Provide the (x, y) coordinate of the cell's center where the given text is located.  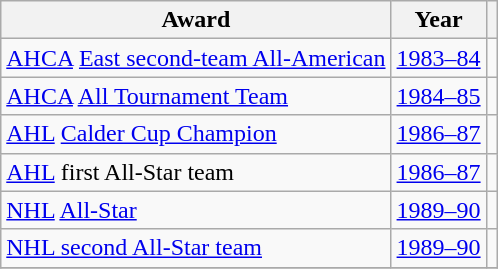
Year (438, 20)
AHCA East second-team All-American (196, 58)
AHCA All Tournament Team (196, 96)
1984–85 (438, 96)
AHL first All-Star team (196, 172)
AHL Calder Cup Champion (196, 134)
Award (196, 20)
NHL All-Star (196, 210)
1983–84 (438, 58)
NHL second All-Star team (196, 248)
